Extract the [x, y] coordinate from the center of the cell holding the provided text.  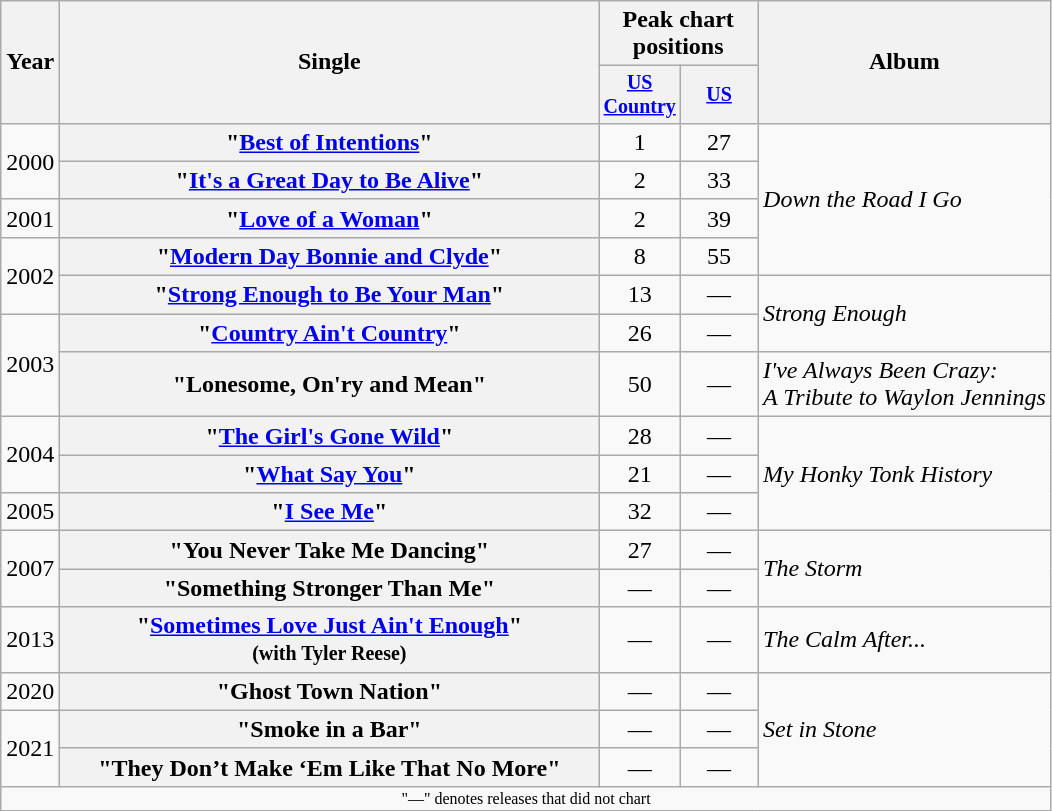
"They Don’t Make ‘Em Like That No More" [330, 767]
"Country Ain't Country" [330, 333]
39 [720, 218]
"—" denotes releases that did not chart [526, 798]
"Sometimes Love Just Ain't Enough"(with Tyler Reese) [330, 640]
2007 [30, 569]
My Honky Tonk History [905, 474]
"Something Stronger Than Me" [330, 588]
55 [720, 256]
2002 [30, 275]
2004 [30, 455]
Single [330, 62]
The Storm [905, 569]
"Ghost Town Nation" [330, 691]
50 [640, 384]
1 [640, 142]
2005 [30, 512]
2013 [30, 640]
Strong Enough [905, 314]
The Calm After... [905, 640]
2000 [30, 161]
Peak chartpositions [678, 34]
"Lonesome, On'ry and Mean" [330, 384]
2003 [30, 366]
"Strong Enough to Be Your Man" [330, 295]
"The Girl's Gone Wild" [330, 436]
Set in Stone [905, 729]
2001 [30, 218]
Album [905, 62]
"What Say You" [330, 474]
"Best of Intentions" [330, 142]
US [720, 94]
8 [640, 256]
2021 [30, 748]
21 [640, 474]
13 [640, 295]
33 [720, 180]
"It's a Great Day to Be Alive" [330, 180]
Year [30, 62]
"I See Me" [330, 512]
"Smoke in a Bar" [330, 729]
32 [640, 512]
"Modern Day Bonnie and Clyde" [330, 256]
"Love of a Woman" [330, 218]
Down the Road I Go [905, 199]
26 [640, 333]
"You Never Take Me Dancing" [330, 550]
US Country [640, 94]
28 [640, 436]
2020 [30, 691]
I've Always Been Crazy:A Tribute to Waylon Jennings [905, 384]
